Extract the [X, Y] coordinate from the center of the cell holding the provided text.  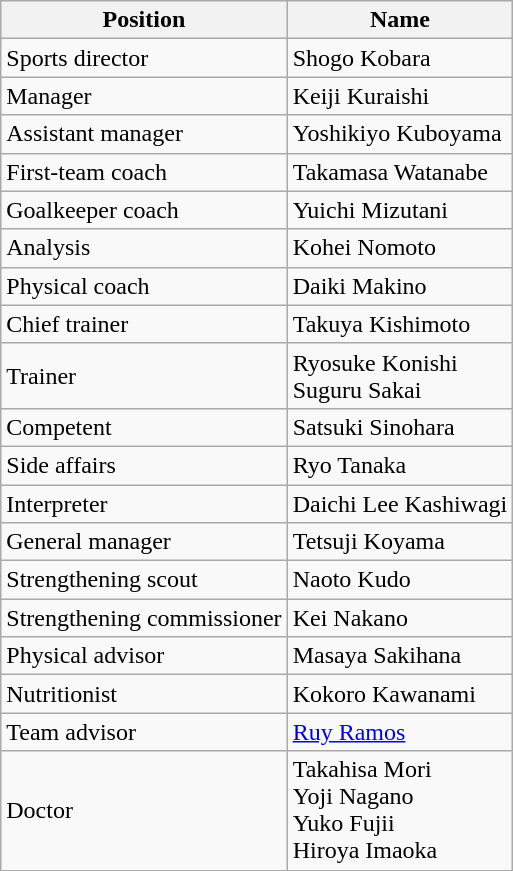
Chief trainer [144, 324]
Team advisor [144, 732]
Tetsuji Koyama [400, 542]
Ryo Tanaka [400, 465]
Takamasa Watanabe [400, 172]
Nutritionist [144, 694]
Shogo Kobara [400, 58]
Competent [144, 427]
General manager [144, 542]
Kokoro Kawanami [400, 694]
Goalkeeper coach [144, 210]
Ryosuke Konishi Suguru Sakai [400, 376]
Assistant manager [144, 134]
Analysis [144, 248]
Daichi Lee Kashiwagi [400, 503]
Strengthening scout [144, 580]
Ruy Ramos [400, 732]
First-team coach [144, 172]
Takuya Kishimoto [400, 324]
Keiji Kuraishi [400, 96]
Physical coach [144, 286]
Naoto Kudo [400, 580]
Doctor [144, 810]
Sports director [144, 58]
Kohei Nomoto [400, 248]
Yoshikiyo Kuboyama [400, 134]
Physical advisor [144, 656]
Masaya Sakihana [400, 656]
Strengthening commissioner [144, 618]
Yuichi Mizutani [400, 210]
Daiki Makino [400, 286]
Trainer [144, 376]
Position [144, 20]
Takahisa Mori Yoji Nagano Yuko Fujii Hiroya Imaoka [400, 810]
Side affairs [144, 465]
Interpreter [144, 503]
Name [400, 20]
Satsuki Sinohara [400, 427]
Kei Nakano [400, 618]
Manager [144, 96]
